Pinpoint the cell where the given text exists, returning its (x, y) midpoint coordinate. 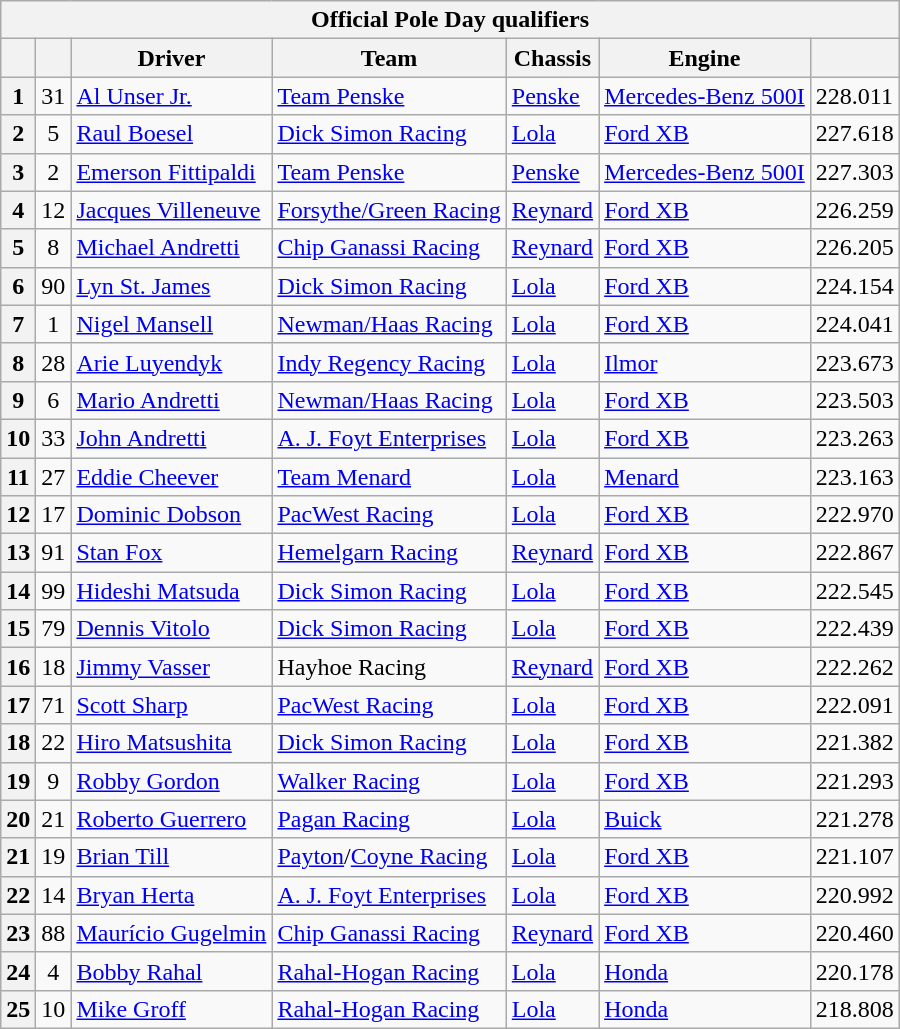
Bryan Herta (172, 895)
Buick (705, 819)
7 (18, 324)
Hideshi Matsuda (172, 591)
16 (18, 667)
71 (54, 705)
221.107 (854, 857)
Driver (172, 58)
Engine (705, 58)
99 (54, 591)
222.545 (854, 591)
222.262 (854, 667)
223.503 (854, 400)
Jimmy Vasser (172, 667)
226.259 (854, 210)
223.263 (854, 438)
227.618 (854, 134)
223.673 (854, 362)
Scott Sharp (172, 705)
20 (18, 819)
226.205 (854, 248)
79 (54, 629)
224.154 (854, 286)
25 (18, 1009)
Ilmor (705, 362)
Jacques Villeneuve (172, 210)
220.178 (854, 971)
11 (18, 477)
224.041 (854, 324)
Al Unser Jr. (172, 96)
John Andretti (172, 438)
Maurício Gugelmin (172, 933)
Lyn St. James (172, 286)
Mike Groff (172, 1009)
Chassis (552, 58)
222.867 (854, 553)
Arie Luyendyk (172, 362)
Pagan Racing (389, 819)
3 (18, 172)
28 (54, 362)
221.278 (854, 819)
31 (54, 96)
222.439 (854, 629)
Hemelgarn Racing (389, 553)
Hayhoe Racing (389, 667)
Dennis Vitolo (172, 629)
Indy Regency Racing (389, 362)
Team Menard (389, 477)
Dominic Dobson (172, 515)
Forsythe/Green Racing (389, 210)
223.163 (854, 477)
222.970 (854, 515)
13 (18, 553)
33 (54, 438)
88 (54, 933)
Michael Andretti (172, 248)
Hiro Matsushita (172, 743)
Roberto Guerrero (172, 819)
227.303 (854, 172)
Nigel Mansell (172, 324)
Mario Andretti (172, 400)
15 (18, 629)
Eddie Cheever (172, 477)
Robby Gordon (172, 781)
27 (54, 477)
221.293 (854, 781)
Team (389, 58)
218.808 (854, 1009)
Raul Boesel (172, 134)
220.992 (854, 895)
222.091 (854, 705)
Stan Fox (172, 553)
Bobby Rahal (172, 971)
Payton/Coyne Racing (389, 857)
90 (54, 286)
221.382 (854, 743)
Menard (705, 477)
Brian Till (172, 857)
220.460 (854, 933)
Emerson Fittipaldi (172, 172)
Official Pole Day qualifiers (450, 20)
24 (18, 971)
23 (18, 933)
Walker Racing (389, 781)
228.011 (854, 96)
91 (54, 553)
